Find where the given text appears and provide that cell's center as [x, y] coordinate. 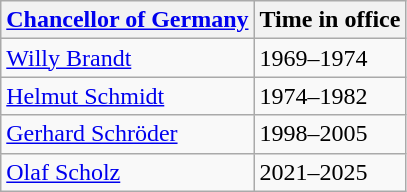
Time in office [330, 20]
Helmut Schmidt [128, 96]
Olaf Scholz [128, 172]
1974–1982 [330, 96]
1969–1974 [330, 58]
Gerhard Schröder [128, 134]
Willy Brandt [128, 58]
Chancellor of Germany [128, 20]
1998–2005 [330, 134]
2021–2025 [330, 172]
